Find where the given text appears and provide that cell's center as (x, y) coordinate. 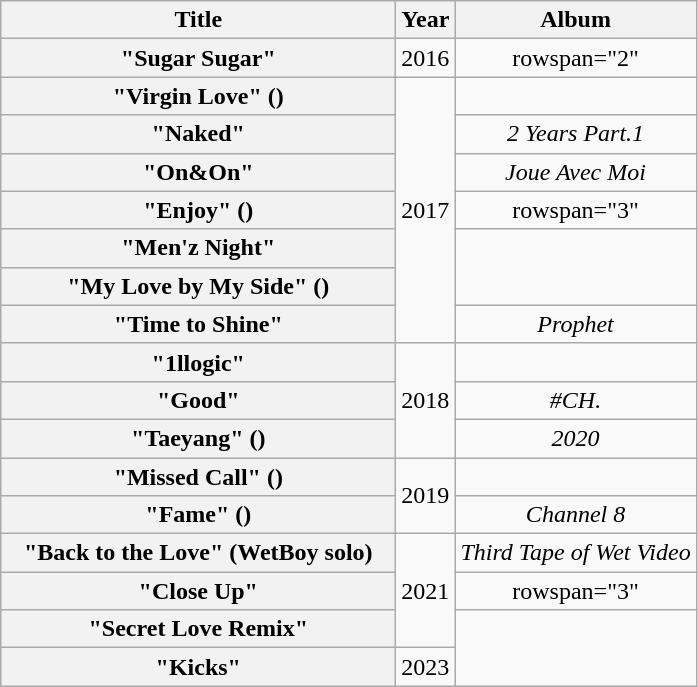
2019 (426, 496)
"Fame" () (198, 515)
"On&On" (198, 172)
"Good" (198, 400)
"Missed Call" () (198, 477)
"Men'z Night" (198, 248)
#CH. (576, 400)
Joue Avec Moi (576, 172)
Channel 8 (576, 515)
"Taeyang" () (198, 438)
2023 (426, 667)
Third Tape of Wet Video (576, 553)
2020 (576, 438)
"Close Up" (198, 591)
2021 (426, 591)
"My Love by My Side" () (198, 286)
"Virgin Love" () (198, 96)
rowspan="2" (576, 58)
"Time to Shine" (198, 324)
2016 (426, 58)
"Secret Love Remix" (198, 629)
"Sugar Sugar" (198, 58)
"1llogic" (198, 362)
"Back to the Love" (WetBoy solo) (198, 553)
Album (576, 20)
2 Years Part.1 (576, 134)
2018 (426, 400)
"Kicks" (198, 667)
Prophet (576, 324)
"Naked" (198, 134)
"Enjoy" () (198, 210)
Year (426, 20)
Title (198, 20)
2017 (426, 210)
